Determine the [X, Y] coordinate at the center of the cell enclosing the given text.  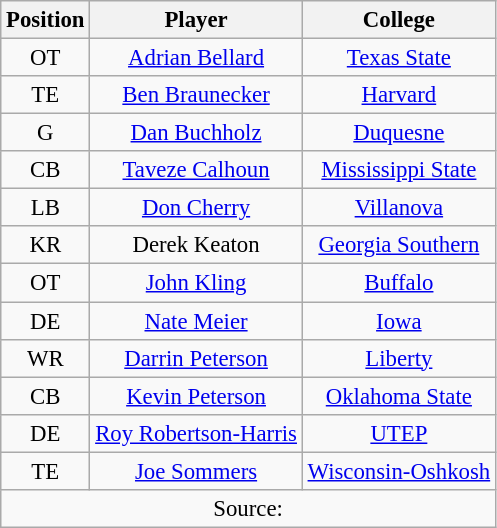
Oklahoma State [398, 396]
Position [46, 20]
Nate Meier [196, 321]
UTEP [398, 433]
College [398, 20]
Texas State [398, 58]
Kevin Peterson [196, 396]
Joe Sommers [196, 471]
Buffalo [398, 283]
Source: [248, 509]
Villanova [398, 208]
Darrin Peterson [196, 358]
Player [196, 20]
Iowa [398, 321]
Adrian Bellard [196, 58]
Liberty [398, 358]
KR [46, 245]
John Kling [196, 283]
Mississippi State [398, 170]
Georgia Southern [398, 245]
Ben Braunecker [196, 95]
Harvard [398, 95]
Duquesne [398, 133]
Dan Buchholz [196, 133]
LB [46, 208]
Don Cherry [196, 208]
Taveze Calhoun [196, 170]
Roy Robertson-Harris [196, 433]
WR [46, 358]
G [46, 133]
Wisconsin-Oshkosh [398, 471]
Derek Keaton [196, 245]
